Pinpoint the cell where the given text exists, returning its [X, Y] midpoint coordinate. 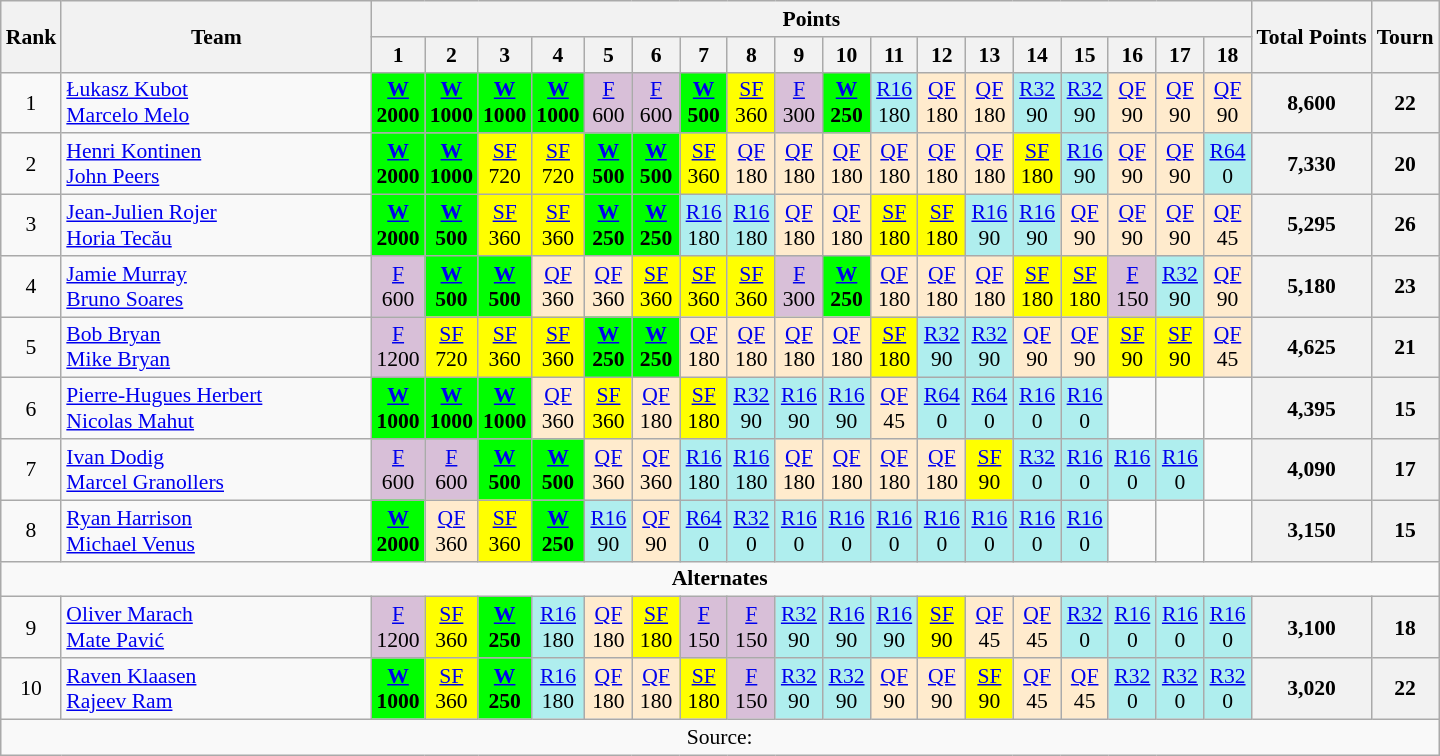
Raven Klaasen Rajeev Ram [216, 688]
13 [990, 55]
Ryan Harrison Michael Venus [216, 530]
8,600 [1311, 102]
Jean-Julien Rojer Horia Tecău [216, 226]
Tourn [1406, 36]
11 [894, 55]
5,295 [1311, 226]
Total Points [1311, 36]
21 [1406, 348]
3,020 [1311, 688]
14 [1037, 55]
4,395 [1311, 408]
16 [1132, 55]
Oliver Marach Mate Pavić [216, 628]
Ivan Dodig Marcel Granollers [216, 470]
Łukasz Kubot Marcelo Melo [216, 102]
5,180 [1311, 286]
3,150 [1311, 530]
23 [1406, 286]
4,090 [1311, 470]
12 [942, 55]
7,330 [1311, 164]
Points [811, 19]
Team [216, 36]
26 [1406, 226]
Source: [720, 737]
Bob Bryan Mike Bryan [216, 348]
3,100 [1311, 628]
Henri Kontinen John Peers [216, 164]
Jamie Murray Bruno Soares [216, 286]
4,625 [1311, 348]
20 [1406, 164]
Rank [32, 36]
Pierre-Hugues Herbert Nicolas Mahut [216, 408]
Alternates [720, 579]
